Identify which cell holds the provided text, then report its (X, Y) central coordinate. 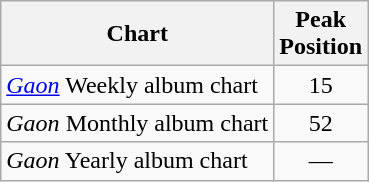
— (321, 161)
Chart (138, 34)
Gaon Monthly album chart (138, 123)
15 (321, 85)
PeakPosition (321, 34)
52 (321, 123)
Gaon Yearly album chart (138, 161)
Gaon Weekly album chart (138, 85)
